Provide the [x, y] coordinate of the cell's center where the given text is located.  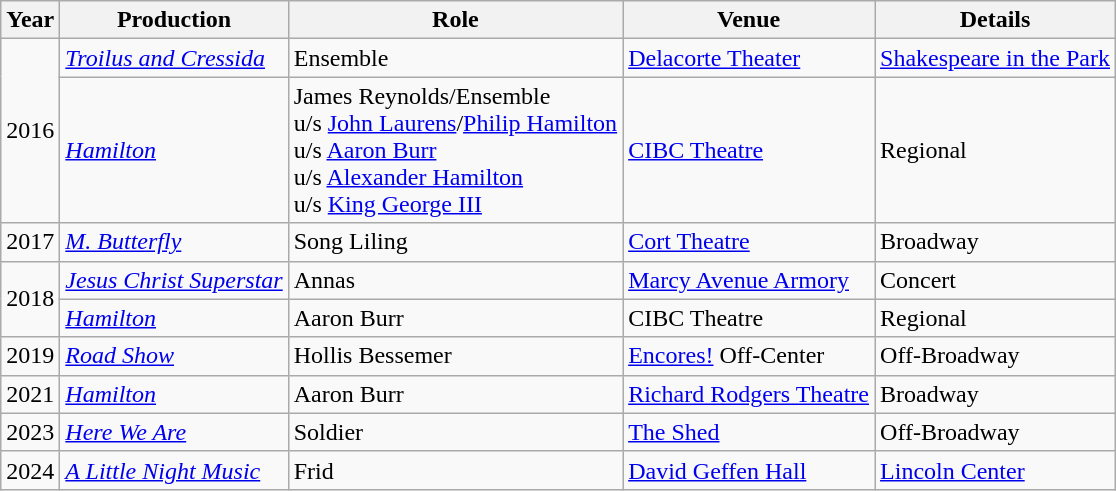
Jesus Christ Superstar [174, 280]
Venue [749, 20]
Lincoln Center [996, 470]
Encores! Off-Center [749, 356]
The Shed [749, 432]
Shakespeare in the Park [996, 58]
2024 [30, 470]
A Little Night Music [174, 470]
M. Butterfly [174, 242]
2017 [30, 242]
Production [174, 20]
Cort Theatre [749, 242]
Road Show [174, 356]
Troilus and Cressida [174, 58]
Annas [455, 280]
Marcy Avenue Armory [749, 280]
James Reynolds/Ensembleu/s John Laurens/Philip Hamiltonu/s Aaron Burru/s Alexander Hamiltonu/s King George III [455, 150]
David Geffen Hall [749, 470]
Here We Are [174, 432]
2023 [30, 432]
Hollis Bessemer [455, 356]
2016 [30, 131]
Soldier [455, 432]
2018 [30, 299]
Delacorte Theater [749, 58]
Year [30, 20]
Details [996, 20]
Ensemble [455, 58]
Role [455, 20]
Concert [996, 280]
2019 [30, 356]
Richard Rodgers Theatre [749, 394]
2021 [30, 394]
Song Liling [455, 242]
Frid [455, 470]
